Pinpoint the cell where the given text exists, returning its (X, Y) midpoint coordinate. 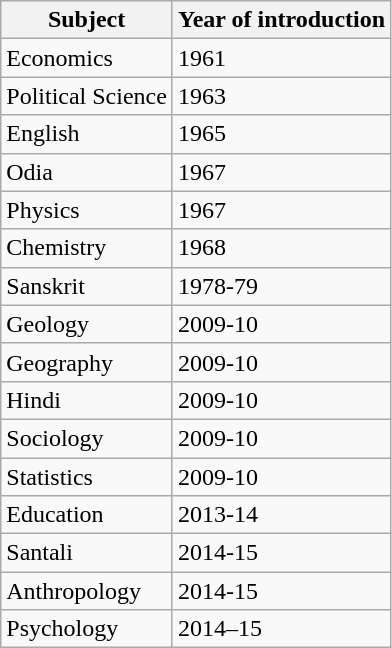
Political Science (87, 96)
Chemistry (87, 248)
Sanskrit (87, 286)
1965 (281, 134)
Subject (87, 20)
2014–15 (281, 629)
Odia (87, 172)
1963 (281, 96)
Geography (87, 362)
Year of introduction (281, 20)
English (87, 134)
2013-14 (281, 515)
Statistics (87, 477)
Physics (87, 210)
Economics (87, 58)
Education (87, 515)
1961 (281, 58)
Hindi (87, 400)
Sociology (87, 438)
Anthropology (87, 591)
1968 (281, 248)
1978-79 (281, 286)
Santali (87, 553)
Geology (87, 324)
Psychology (87, 629)
